Scan for the cell matching the given text and deliver its [x, y] coordinate at center. 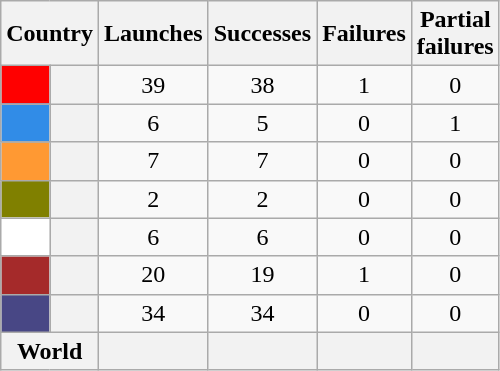
20 [153, 275]
Failures [364, 34]
5 [262, 123]
39 [153, 85]
World [50, 351]
38 [262, 85]
Launches [153, 34]
Successes [262, 34]
Country [50, 34]
19 [262, 275]
Partial failures [455, 34]
